Provide the [x, y] coordinate of the cell's center where the given text is located.  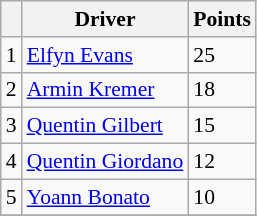
Elfyn Evans [106, 55]
Driver [106, 19]
Points [222, 19]
4 [12, 162]
3 [12, 126]
Yoann Bonato [106, 197]
Armin Kremer [106, 90]
25 [222, 55]
5 [12, 197]
Quentin Giordano [106, 162]
15 [222, 126]
10 [222, 197]
12 [222, 162]
2 [12, 90]
Quentin Gilbert [106, 126]
18 [222, 90]
1 [12, 55]
